Provide the (x, y) coordinate of the cell's center where the given text is located.  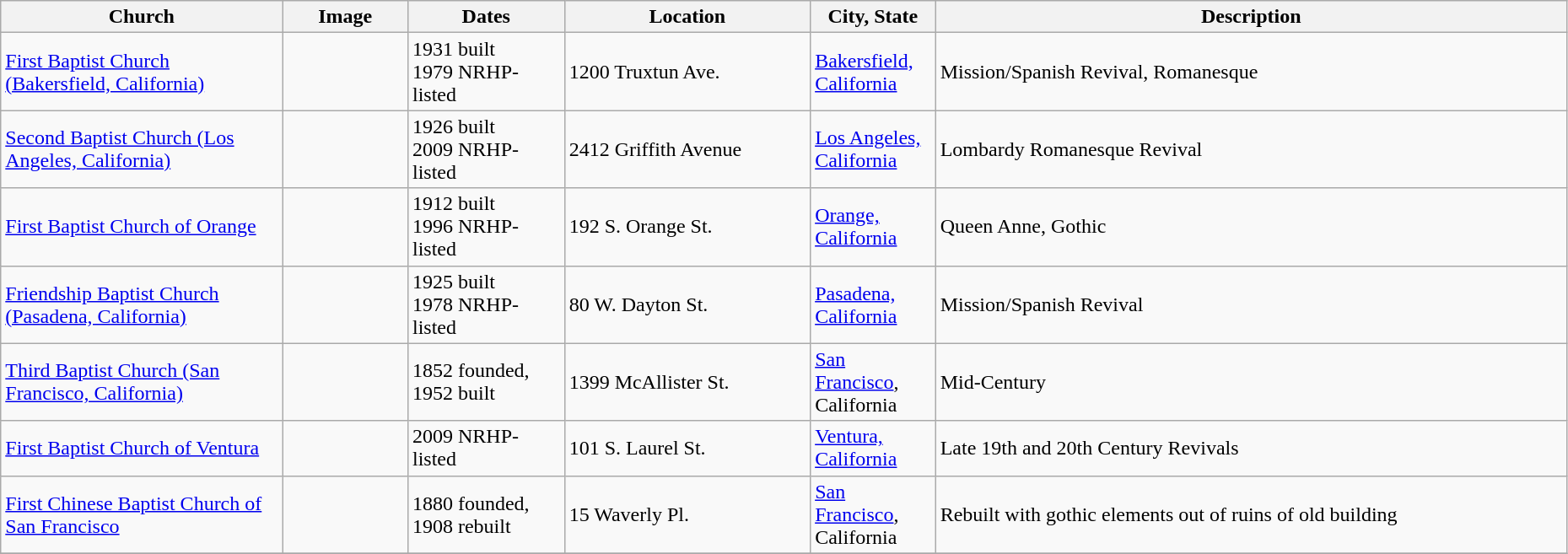
City, State (874, 17)
1399 McAllister St. (687, 382)
Location (687, 17)
1912 built1996 NRHP-listed (486, 227)
1200 Truxtun Ave. (687, 72)
1852 founded, 1952 built (486, 382)
First Chinese Baptist Church of San Francisco (142, 514)
Third Baptist Church (San Francisco, California) (142, 382)
Rebuilt with gothic elements out of ruins of old building (1251, 514)
Mission/Spanish Revival (1251, 304)
Second Baptist Church (Los Angeles, California) (142, 149)
First Baptist Church of Ventura (142, 449)
101 S. Laurel St. (687, 449)
Queen Anne, Gothic (1251, 227)
1926 built2009 NRHP-listed (486, 149)
Church (142, 17)
Image (346, 17)
80 W. Dayton St. (687, 304)
First Baptist Church (Bakersfield, California) (142, 72)
1880 founded, 1908 rebuilt (486, 514)
Bakersfield, California (874, 72)
1931 built1979 NRHP-listed (486, 72)
Mission/Spanish Revival, Romanesque (1251, 72)
Orange, California (874, 227)
Ventura, California (874, 449)
First Baptist Church of Orange (142, 227)
Los Angeles, California (874, 149)
Late 19th and 20th Century Revivals (1251, 449)
Description (1251, 17)
Pasadena, California (874, 304)
Lombardy Romanesque Revival (1251, 149)
Mid-Century (1251, 382)
2412 Griffith Avenue (687, 149)
2009 NRHP-listed (486, 449)
15 Waverly Pl. (687, 514)
192 S. Orange St. (687, 227)
Dates (486, 17)
1925 built1978 NRHP-listed (486, 304)
Friendship Baptist Church (Pasadena, California) (142, 304)
